Return [X, Y] of the center of cell containing provided text 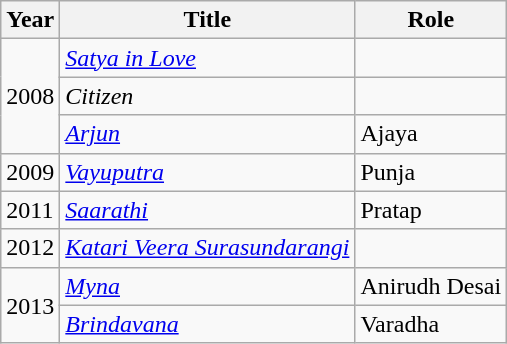
Myna [208, 286]
Year [30, 20]
Varadha [431, 324]
2011 [30, 210]
Saarathi [208, 210]
Citizen [208, 96]
Anirudh Desai [431, 286]
2008 [30, 96]
Satya in Love [208, 58]
Arjun [208, 134]
Vayuputra [208, 172]
Punja [431, 172]
Role [431, 20]
Ajaya [431, 134]
Brindavana [208, 324]
Title [208, 20]
2013 [30, 305]
Katari Veera Surasundarangi [208, 248]
Pratap [431, 210]
2009 [30, 172]
2012 [30, 248]
